Extract the [x, y] coordinate from the center of the cell holding the provided text.  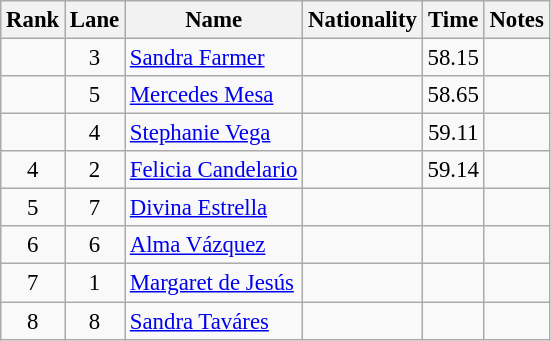
Felicia Candelario [214, 170]
Stephanie Vega [214, 133]
Sandra Taváres [214, 321]
Rank [33, 20]
2 [95, 170]
Divina Estrella [214, 208]
Name [214, 20]
Mercedes Mesa [214, 95]
Sandra Farmer [214, 58]
58.15 [453, 58]
Alma Vázquez [214, 245]
58.65 [453, 95]
Lane [95, 20]
Notes [516, 20]
Nationality [362, 20]
59.14 [453, 170]
Margaret de Jesús [214, 283]
Time [453, 20]
1 [95, 283]
3 [95, 58]
59.11 [453, 133]
